Find where the given text appears and provide that cell's center as [X, Y] coordinate. 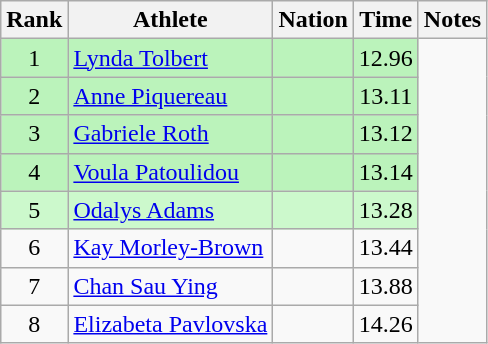
13.88 [386, 286]
Kay Morley-Brown [170, 248]
Elizabeta Pavlovska [170, 324]
Lynda Tolbert [170, 58]
13.28 [386, 210]
5 [34, 210]
Nation [313, 20]
Rank [34, 20]
6 [34, 248]
13.11 [386, 96]
4 [34, 172]
Notes [452, 20]
13.12 [386, 134]
Time [386, 20]
12.96 [386, 58]
Anne Piquereau [170, 96]
2 [34, 96]
Chan Sau Ying [170, 286]
Gabriele Roth [170, 134]
8 [34, 324]
13.14 [386, 172]
1 [34, 58]
7 [34, 286]
Odalys Adams [170, 210]
Athlete [170, 20]
Voula Patoulidou [170, 172]
13.44 [386, 248]
14.26 [386, 324]
3 [34, 134]
